Provide the (x, y) coordinate of the cell's center where the given text is located.  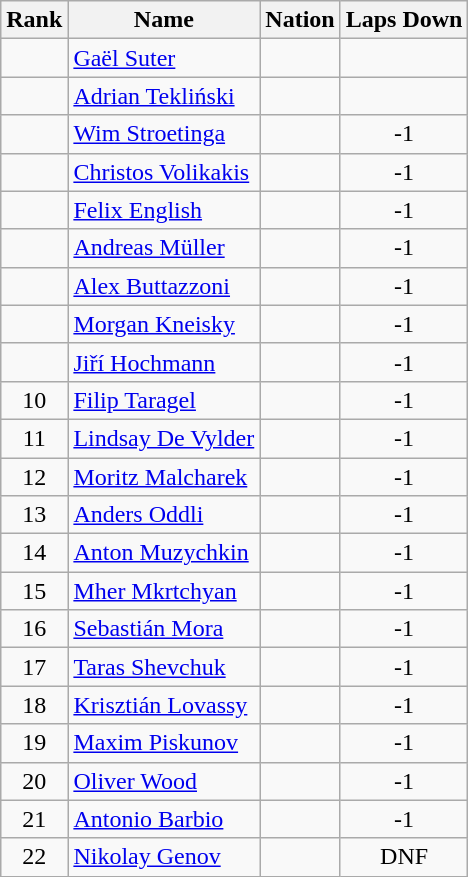
Laps Down (404, 20)
Taras Shevchuk (164, 667)
12 (34, 477)
Name (164, 20)
Lindsay De Vylder (164, 438)
Morgan Kneisky (164, 324)
18 (34, 705)
Alex Buttazzoni (164, 286)
Krisztián Lovassy (164, 705)
Antonio Barbio (164, 819)
Christos Volikakis (164, 172)
22 (34, 857)
19 (34, 743)
Adrian Tekliński (164, 96)
10 (34, 400)
Maxim Piskunov (164, 743)
Filip Taragel (164, 400)
Sebastián Mora (164, 629)
Felix English (164, 210)
Jiří Hochmann (164, 362)
Nikolay Genov (164, 857)
Rank (34, 20)
Mher Mkrtchyan (164, 591)
13 (34, 515)
11 (34, 438)
14 (34, 553)
20 (34, 781)
16 (34, 629)
Oliver Wood (164, 781)
Wim Stroetinga (164, 134)
Anton Muzychkin (164, 553)
Moritz Malcharek (164, 477)
17 (34, 667)
Andreas Müller (164, 248)
Nation (300, 20)
Gaël Suter (164, 58)
DNF (404, 857)
21 (34, 819)
15 (34, 591)
Anders Oddli (164, 515)
